Locate the cell with the specified text and output its [X, Y] center coordinate. 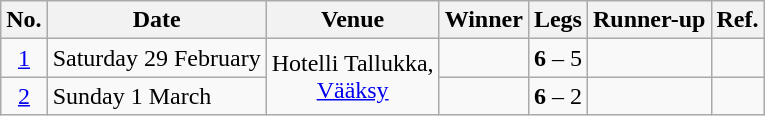
Winner [484, 20]
Hotelli Tallukka, Vääksy [352, 77]
Runner-up [649, 20]
Saturday 29 February [156, 58]
1 [24, 58]
Venue [352, 20]
Legs [558, 20]
6 – 5 [558, 58]
2 [24, 96]
Sunday 1 March [156, 96]
Ref. [738, 20]
No. [24, 20]
Date [156, 20]
6 – 2 [558, 96]
